Scan for the cell matching the given text and deliver its [x, y] coordinate at center. 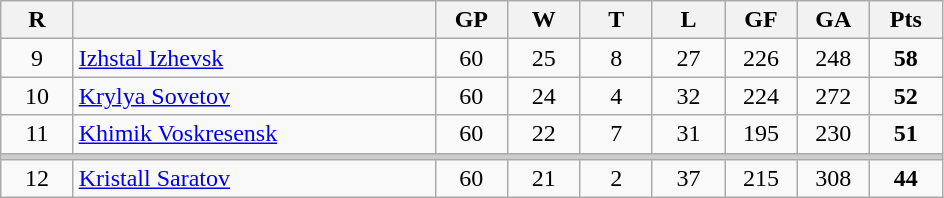
GF [761, 20]
308 [833, 179]
8.5 [472, 156]
W [544, 20]
32 [688, 96]
9 [37, 58]
52 [906, 96]
8 [616, 58]
T [616, 20]
GP [471, 20]
GA [833, 20]
7 [616, 134]
L [688, 20]
58 [906, 58]
22 [544, 134]
195 [761, 134]
27 [688, 58]
Khimik Voskresensk [254, 134]
226 [761, 58]
215 [761, 179]
51 [906, 134]
Pts [906, 20]
37 [688, 179]
24 [544, 96]
31 [688, 134]
R [37, 20]
Kristall Saratov [254, 179]
272 [833, 96]
21 [544, 179]
Krylya Sovetov [254, 96]
4 [616, 96]
248 [833, 58]
12 [37, 179]
224 [761, 96]
44 [906, 179]
11 [37, 134]
2 [616, 179]
25 [544, 58]
10 [37, 96]
Izhstal Izhevsk [254, 58]
230 [833, 134]
